Identify which cell holds the provided text, then report its (X, Y) central coordinate. 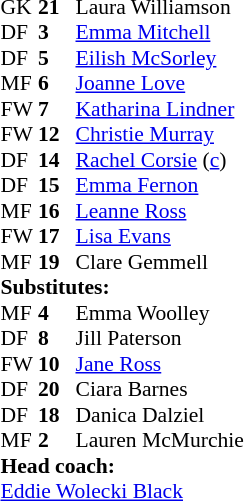
7 (57, 109)
6 (57, 83)
14 (57, 160)
2 (57, 441)
19 (57, 262)
4 (57, 313)
17 (57, 237)
18 (57, 415)
20 (57, 389)
3 (57, 33)
10 (57, 364)
12 (57, 135)
8 (57, 339)
15 (57, 185)
16 (57, 211)
5 (57, 58)
